Scan for the cell matching the given text and deliver its [x, y] coordinate at center. 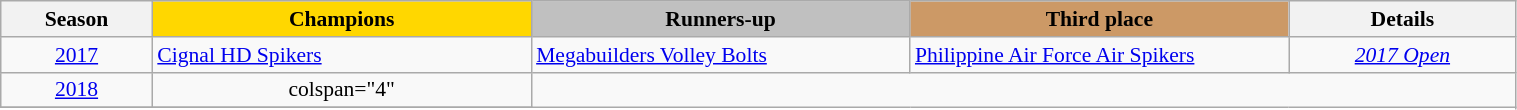
Champions [342, 19]
Runners-up [720, 19]
Season [77, 19]
2017 Open [1402, 55]
Megabuilders Volley Bolts [720, 55]
Philippine Air Force Air Spikers [1100, 55]
Third place [1100, 19]
Details [1402, 19]
Cignal HD Spikers [342, 55]
2017 [77, 55]
2018 [77, 90]
colspan="4" [342, 90]
